Output the (x, y) coordinate of the center of the cell containing the given text.  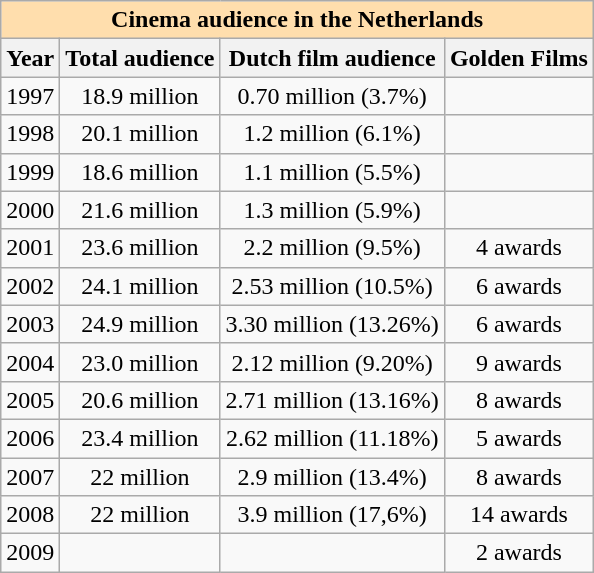
0.70 million (3.7%) (332, 96)
Total audience (140, 58)
2.12 million (9.20%) (332, 362)
2004 (30, 362)
20.1 million (140, 134)
2.9 million (13.4%) (332, 477)
1.2 million (6.1%) (332, 134)
3.9 million (17,6%) (332, 515)
2.2 million (9.5%) (332, 248)
1997 (30, 96)
24.9 million (140, 324)
2.53 million (10.5%) (332, 286)
2003 (30, 324)
Cinema audience in the Netherlands (298, 20)
2.71 million (13.16%) (332, 400)
Year (30, 58)
2001 (30, 248)
21.6 million (140, 210)
4 awards (518, 248)
2005 (30, 400)
3.30 million (13.26%) (332, 324)
23.4 million (140, 438)
23.0 million (140, 362)
2006 (30, 438)
1.3 million (5.9%) (332, 210)
9 awards (518, 362)
Golden Films (518, 58)
2007 (30, 477)
20.6 million (140, 400)
1.1 million (5.5%) (332, 172)
2008 (30, 515)
1999 (30, 172)
5 awards (518, 438)
2 awards (518, 553)
2002 (30, 286)
14 awards (518, 515)
2.62 million (11.18%) (332, 438)
1998 (30, 134)
24.1 million (140, 286)
Dutch film audience (332, 58)
2009 (30, 553)
18.6 million (140, 172)
18.9 million (140, 96)
23.6 million (140, 248)
2000 (30, 210)
